Pinpoint the cell where the given text exists, returning its [X, Y] midpoint coordinate. 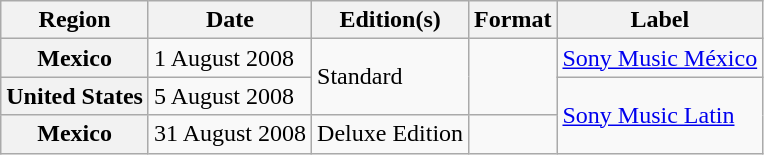
Sony Music México [660, 58]
Label [660, 20]
Region [75, 20]
United States [75, 96]
Sony Music Latin [660, 115]
31 August 2008 [230, 134]
Edition(s) [390, 20]
Date [230, 20]
5 August 2008 [230, 96]
1 August 2008 [230, 58]
Format [513, 20]
Standard [390, 77]
Deluxe Edition [390, 134]
